Return the [X, Y] coordinate for the center point of the cell that contains the specified text.  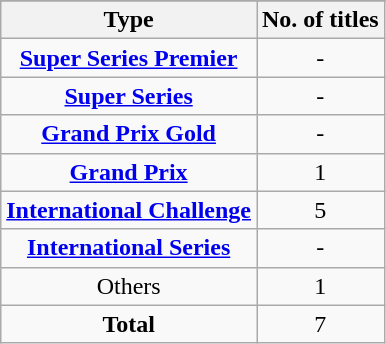
No. of titles [320, 20]
Type [129, 20]
Super Series Premier [129, 58]
Super Series [129, 96]
Total [129, 324]
5 [320, 210]
International Series [129, 248]
International Challenge [129, 210]
7 [320, 324]
Grand Prix [129, 172]
Others [129, 286]
Grand Prix Gold [129, 134]
